Find where the given text appears and provide that cell's center as (x, y) coordinate. 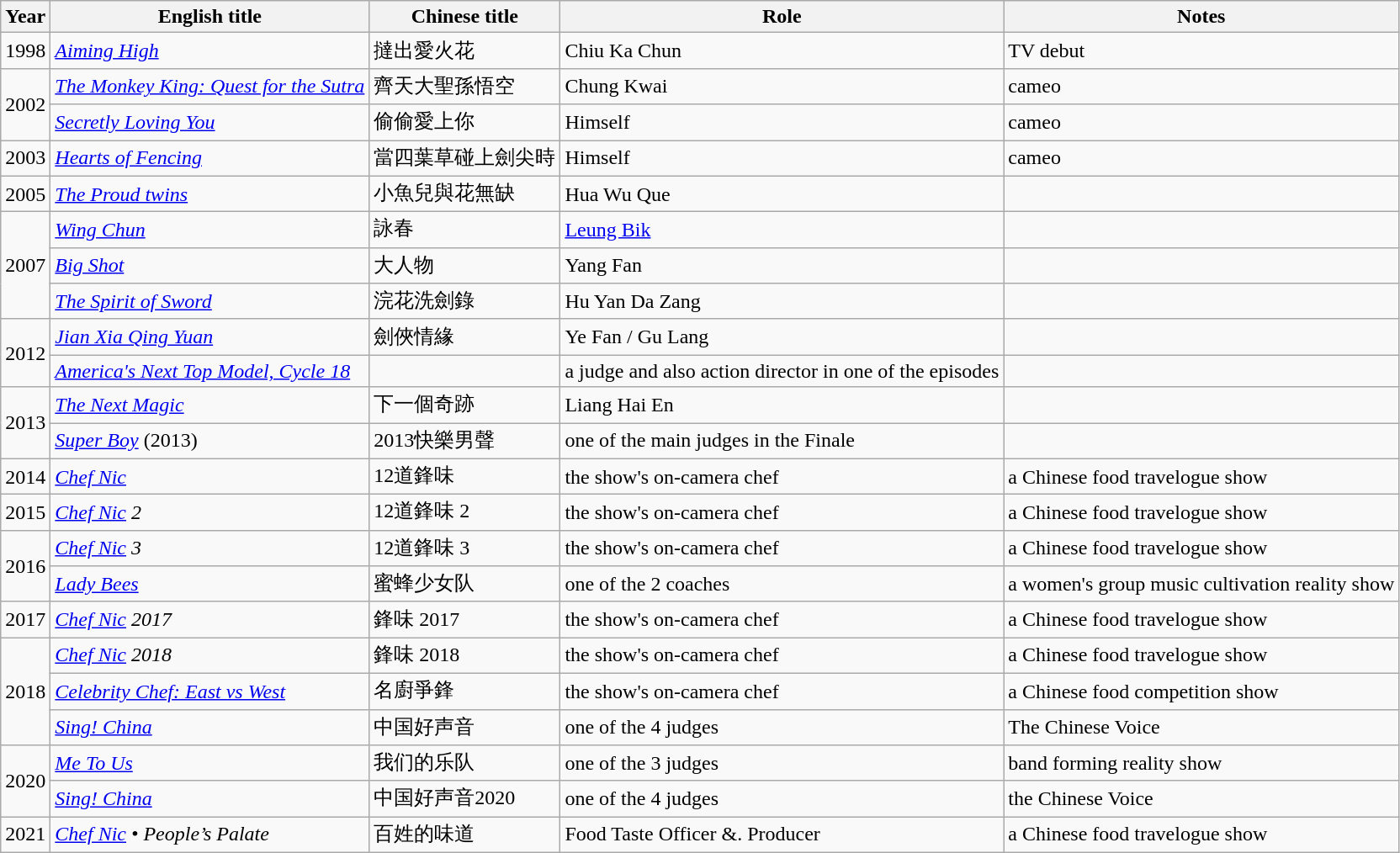
詠春 (464, 230)
Aiming High (210, 50)
2020 (25, 781)
劍俠情緣 (464, 336)
我们的乐队 (464, 764)
2012 (25, 353)
2017 (25, 619)
Lady Bees (210, 584)
百姓的味道 (464, 834)
浣花洗劍錄 (464, 301)
America's Next Top Model, Cycle 18 (210, 371)
a Chinese food competition show (1201, 691)
2005 (25, 193)
鋒味 2018 (464, 656)
中国好声音 (464, 727)
齊天大聖孫悟空 (464, 86)
1998 (25, 50)
one of the main judges in the Finale (782, 441)
Jian Xia Qing Yuan (210, 336)
The Spirit of Sword (210, 301)
2014 (25, 476)
Food Taste Officer &. Producer (782, 834)
Hu Yan Da Zang (782, 301)
The Chinese Voice (1201, 727)
band forming reality show (1201, 764)
Chef Nic 2 (210, 513)
12道鋒味 2 (464, 513)
12道鋒味 (464, 476)
偷偷愛上你 (464, 123)
English title (210, 17)
one of the 3 judges (782, 764)
Hua Wu Que (782, 193)
下一個奇跡 (464, 405)
Yang Fan (782, 266)
a women's group music cultivation reality show (1201, 584)
鋒味 2017 (464, 619)
2013 (25, 422)
Liang Hai En (782, 405)
The Monkey King: Quest for the Sutra (210, 86)
one of the 2 coaches (782, 584)
大人物 (464, 266)
撻出愛火花 (464, 50)
the Chinese Voice (1201, 799)
Chef Nic 3 (210, 548)
2003 (25, 158)
小魚兒與花無缺 (464, 193)
Wing Chun (210, 230)
Chiu Ka Chun (782, 50)
2007 (25, 266)
2016 (25, 565)
Chinese title (464, 17)
2002 (25, 104)
蜜蜂少女队 (464, 584)
a judge and also action director in one of the episodes (782, 371)
Secretly Loving You (210, 123)
Chung Kwai (782, 86)
Celebrity Chef: East vs West (210, 691)
Super Boy (2013) (210, 441)
The Proud twins (210, 193)
中国好声音2020 (464, 799)
2015 (25, 513)
TV debut (1201, 50)
Hearts of Fencing (210, 158)
名廚爭鋒 (464, 691)
Role (782, 17)
Chef Nic • People’s Palate (210, 834)
Year (25, 17)
Chef Nic 2018 (210, 656)
當四葉草碰上劍尖時 (464, 158)
2013快樂男聲 (464, 441)
Chef Nic (210, 476)
Ye Fan / Gu Lang (782, 336)
2021 (25, 834)
Me To Us (210, 764)
The Next Magic (210, 405)
Leung Bik (782, 230)
Big Shot (210, 266)
2018 (25, 691)
Notes (1201, 17)
Chef Nic 2017 (210, 619)
12道鋒味 3 (464, 548)
